Return [x, y] of the center of cell containing provided text 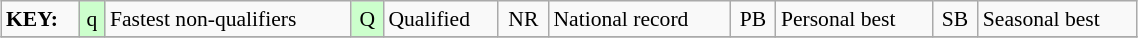
National record [639, 19]
Fastest non-qualifiers [228, 19]
Q [367, 19]
SB [955, 19]
q [92, 19]
Qualified [440, 19]
Personal best [854, 19]
PB [753, 19]
KEY: [40, 19]
Seasonal best [1058, 19]
NR [523, 19]
